Capture the cell that displays the provided text and extract its (x, y) central coordinate. 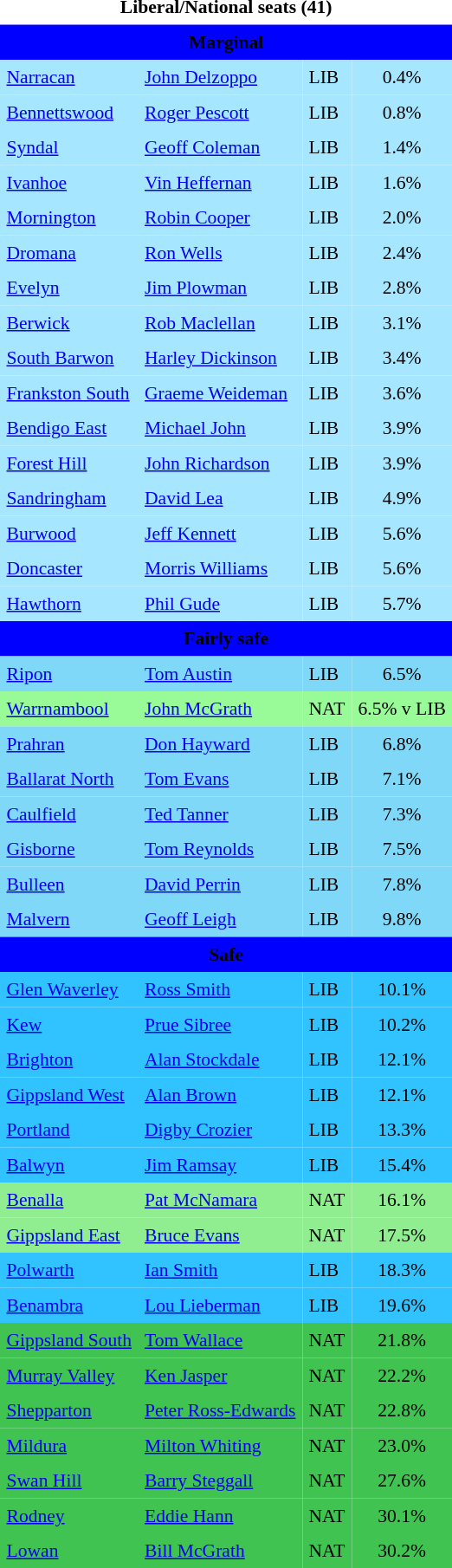
Forest Hill (69, 463)
Geoff Leigh (220, 919)
Bulleen (69, 884)
17.5% (402, 1234)
Phil Gude (220, 603)
Polwarth (69, 1270)
9.8% (402, 919)
Harley Dickinson (220, 358)
Benambra (69, 1305)
John Delzoppo (220, 77)
Prahran (69, 743)
Jeff Kennett (220, 533)
Roger Pescott (220, 112)
22.2% (402, 1375)
Jim Ramsay (220, 1164)
Brighton (69, 1059)
13.3% (402, 1130)
Glen Waverley (69, 989)
22.8% (402, 1410)
Ballarat North (69, 779)
3.1% (402, 322)
3.4% (402, 358)
1.4% (402, 147)
John McGrath (220, 709)
Milton Whiting (220, 1445)
Marginal (226, 42)
4.9% (402, 498)
Tom Reynolds (220, 849)
10.2% (402, 1024)
6.5% v LIB (402, 709)
30.2% (402, 1551)
27.6% (402, 1481)
Gippsland West (69, 1094)
Graeme Weideman (220, 392)
Lou Lieberman (220, 1305)
Kew (69, 1024)
Prue Sibree (220, 1024)
7.1% (402, 779)
30.1% (402, 1515)
Digby Crozier (220, 1130)
Malvern (69, 919)
Syndal (69, 147)
Warrnambool (69, 709)
Fairly safe (226, 638)
10.1% (402, 989)
Portland (69, 1130)
Eddie Hann (220, 1515)
Ian Smith (220, 1270)
Jim Plowman (220, 288)
23.0% (402, 1445)
Sandringham (69, 498)
Gippsland South (69, 1340)
Caulfield (69, 813)
16.1% (402, 1200)
15.4% (402, 1164)
Shepparton (69, 1410)
19.6% (402, 1305)
Bendigo East (69, 428)
Ivanhoe (69, 182)
Swan Hill (69, 1481)
Pat McNamara (220, 1200)
Tom Austin (220, 673)
Peter Ross-Edwards (220, 1410)
Bennettswood (69, 112)
Balwyn (69, 1164)
2.8% (402, 288)
6.8% (402, 743)
Narracan (69, 77)
Gippsland East (69, 1234)
Murray Valley (69, 1375)
Vin Heffernan (220, 182)
3.6% (402, 392)
Bill McGrath (220, 1551)
1.6% (402, 182)
Bruce Evans (220, 1234)
Michael John (220, 428)
Geoff Coleman (220, 147)
Rodney (69, 1515)
7.8% (402, 884)
Ripon (69, 673)
Lowan (69, 1551)
Ron Wells (220, 252)
Hawthorn (69, 603)
Alan Stockdale (220, 1059)
2.0% (402, 217)
Frankston South (69, 392)
John Richardson (220, 463)
2.4% (402, 252)
Alan Brown (220, 1094)
David Lea (220, 498)
6.5% (402, 673)
Tom Evans (220, 779)
Berwick (69, 322)
18.3% (402, 1270)
Benalla (69, 1200)
Mildura (69, 1445)
Don Hayward (220, 743)
0.4% (402, 77)
Robin Cooper (220, 217)
Tom Wallace (220, 1340)
Ken Jasper (220, 1375)
Evelyn (69, 288)
Safe (226, 954)
7.3% (402, 813)
Barry Steggall (220, 1481)
Dromana (69, 252)
7.5% (402, 849)
0.8% (402, 112)
Morris Williams (220, 568)
5.7% (402, 603)
Gisborne (69, 849)
Ted Tanner (220, 813)
Burwood (69, 533)
Ross Smith (220, 989)
21.8% (402, 1340)
Rob Maclellan (220, 322)
David Perrin (220, 884)
Mornington (69, 217)
South Barwon (69, 358)
Doncaster (69, 568)
